Pinpoint the cell where the given text exists, returning its (X, Y) midpoint coordinate. 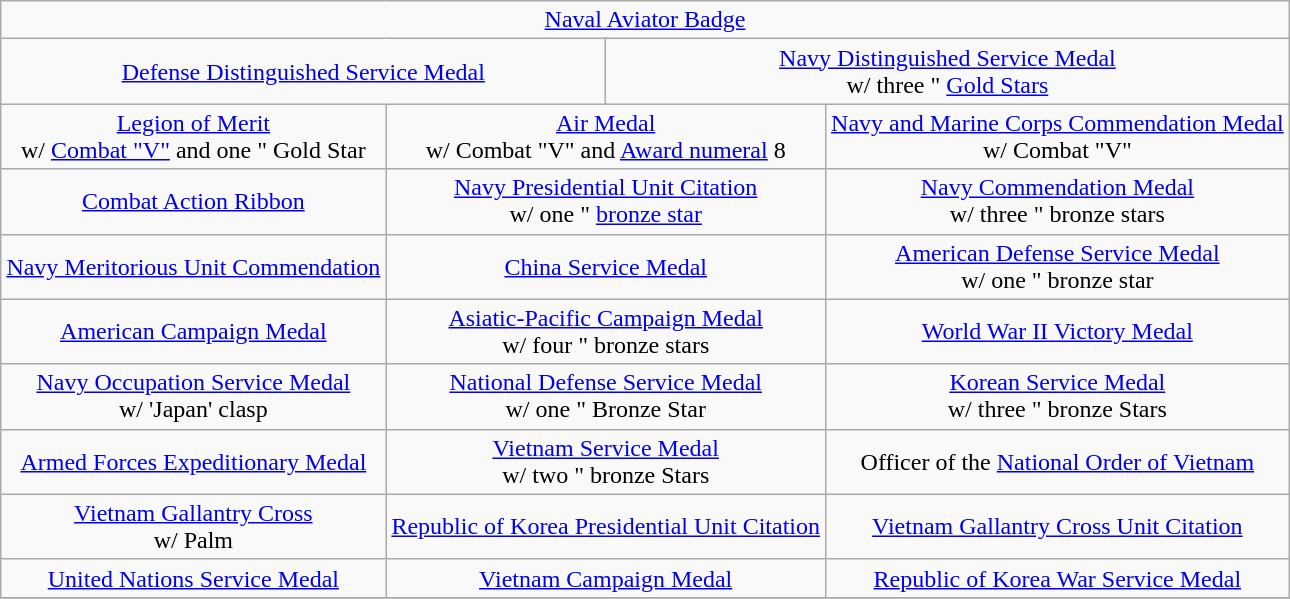
Navy Distinguished Service Medalw/ three " Gold Stars (948, 72)
Vietnam Service Medalw/ two " bronze Stars (606, 462)
National Defense Service Medalw/ one " Bronze Star (606, 396)
China Service Medal (606, 266)
Navy Occupation Service Medalw/ 'Japan' clasp (194, 396)
Korean Service Medalw/ three " bronze Stars (1058, 396)
Officer of the National Order of Vietnam (1058, 462)
Navy Commendation Medalw/ three " bronze stars (1058, 202)
World War II Victory Medal (1058, 332)
Vietnam Campaign Medal (606, 578)
Air Medalw/ Combat "V" and Award numeral 8 (606, 136)
Defense Distinguished Service Medal (304, 72)
Combat Action Ribbon (194, 202)
Republic of Korea Presidential Unit Citation (606, 526)
Navy Presidential Unit Citationw/ one " bronze star (606, 202)
Naval Aviator Badge (645, 20)
Republic of Korea War Service Medal (1058, 578)
Legion of Meritw/ Combat "V" and one " Gold Star (194, 136)
Navy and Marine Corps Commendation Medalw/ Combat "V" (1058, 136)
Asiatic-Pacific Campaign Medalw/ four " bronze stars (606, 332)
Vietnam Gallantry Cross Unit Citation (1058, 526)
American Campaign Medal (194, 332)
Vietnam Gallantry Crossw/ Palm (194, 526)
United Nations Service Medal (194, 578)
American Defense Service Medalw/ one " bronze star (1058, 266)
Armed Forces Expeditionary Medal (194, 462)
Navy Meritorious Unit Commendation (194, 266)
